Output the (X, Y) coordinate of the center of the cell containing the given text.  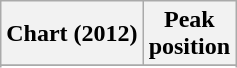
Peakposition (189, 34)
Chart (2012) (72, 34)
